Find where the given text appears and provide that cell's center as [X, Y] coordinate. 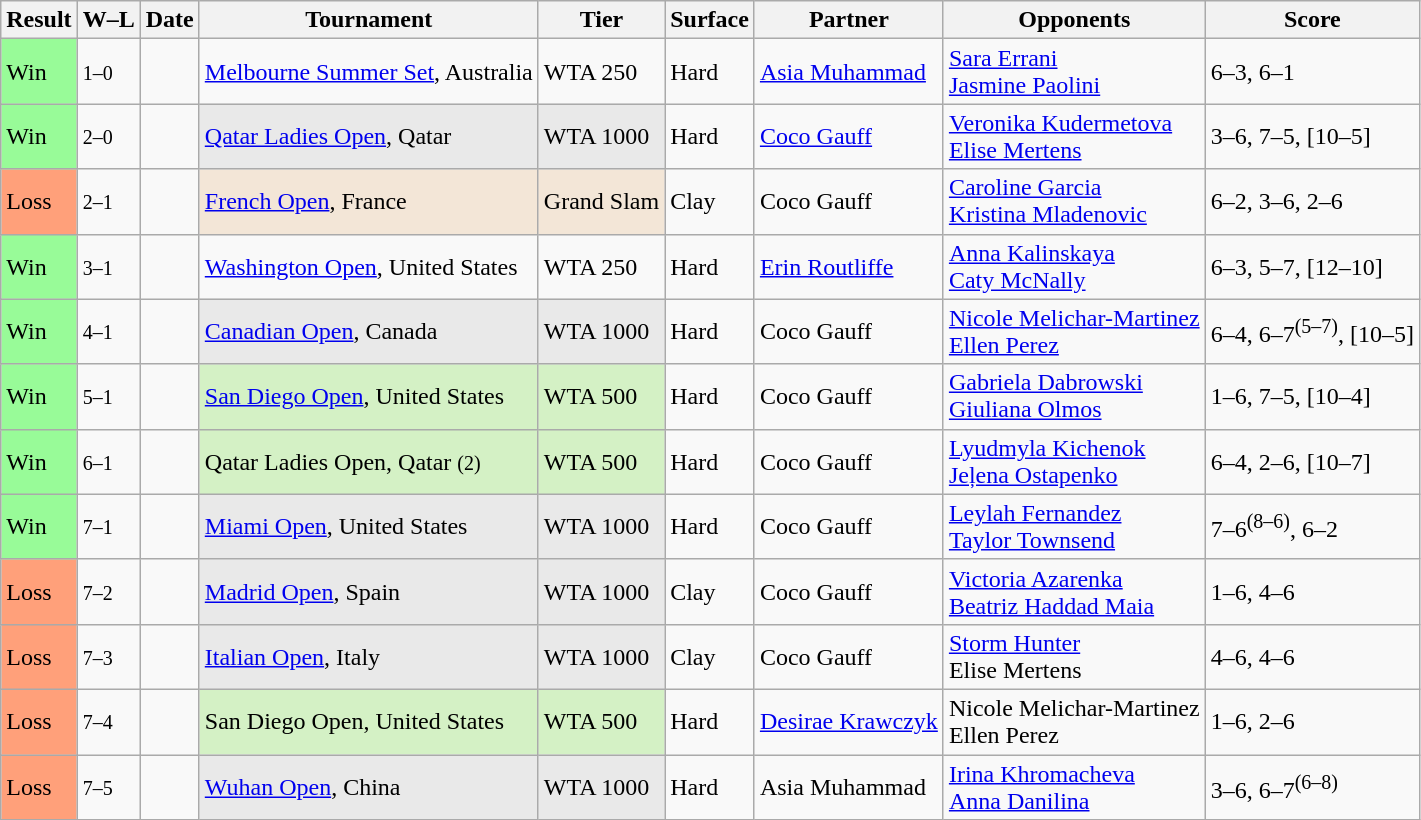
W–L [108, 20]
Lyudmyla Kichenok Jeļena Ostapenko [1074, 462]
2–0 [108, 136]
Washington Open, United States [368, 266]
6–3, 6–1 [1312, 72]
Madrid Open, Spain [368, 592]
7–2 [108, 592]
Score [1312, 20]
3–1 [108, 266]
Miami Open, United States [368, 526]
3–6, 7–5, [10–5] [1312, 136]
Canadian Open, Canada [368, 332]
Partner [848, 20]
1–0 [108, 72]
7–5 [108, 786]
Desirae Krawczyk [848, 722]
Leylah Fernandez Taylor Townsend [1074, 526]
7–4 [108, 722]
Melbourne Summer Set, Australia [368, 72]
Wuhan Open, China [368, 786]
6–1 [108, 462]
7–1 [108, 526]
Qatar Ladies Open, Qatar (2) [368, 462]
Result [39, 20]
Italian Open, Italy [368, 656]
Tournament [368, 20]
1–6, 2–6 [1312, 722]
6–2, 3–6, 2–6 [1312, 202]
1–6, 7–5, [10–4] [1312, 396]
Tier [601, 20]
5–1 [108, 396]
Victoria Azarenka Beatriz Haddad Maia [1074, 592]
Caroline Garcia Kristina Mladenovic [1074, 202]
French Open, France [368, 202]
Veronika Kudermetova Elise Mertens [1074, 136]
Gabriela Dabrowski Giuliana Olmos [1074, 396]
Date [170, 20]
6–4, 6–7(5–7), [10–5] [1312, 332]
2–1 [108, 202]
4–6, 4–6 [1312, 656]
Irina Khromacheva Anna Danilina [1074, 786]
Erin Routliffe [848, 266]
7–3 [108, 656]
7–6(8–6), 6–2 [1312, 526]
6–4, 2–6, [10–7] [1312, 462]
Grand Slam [601, 202]
Storm Hunter Elise Mertens [1074, 656]
Opponents [1074, 20]
Qatar Ladies Open, Qatar [368, 136]
Anna Kalinskaya Caty McNally [1074, 266]
6–3, 5–7, [12–10] [1312, 266]
1–6, 4–6 [1312, 592]
Surface [710, 20]
4–1 [108, 332]
3–6, 6–7(6–8) [1312, 786]
Sara Errani Jasmine Paolini [1074, 72]
